Return the (X, Y) coordinate for the center point of the cell that contains the specified text.  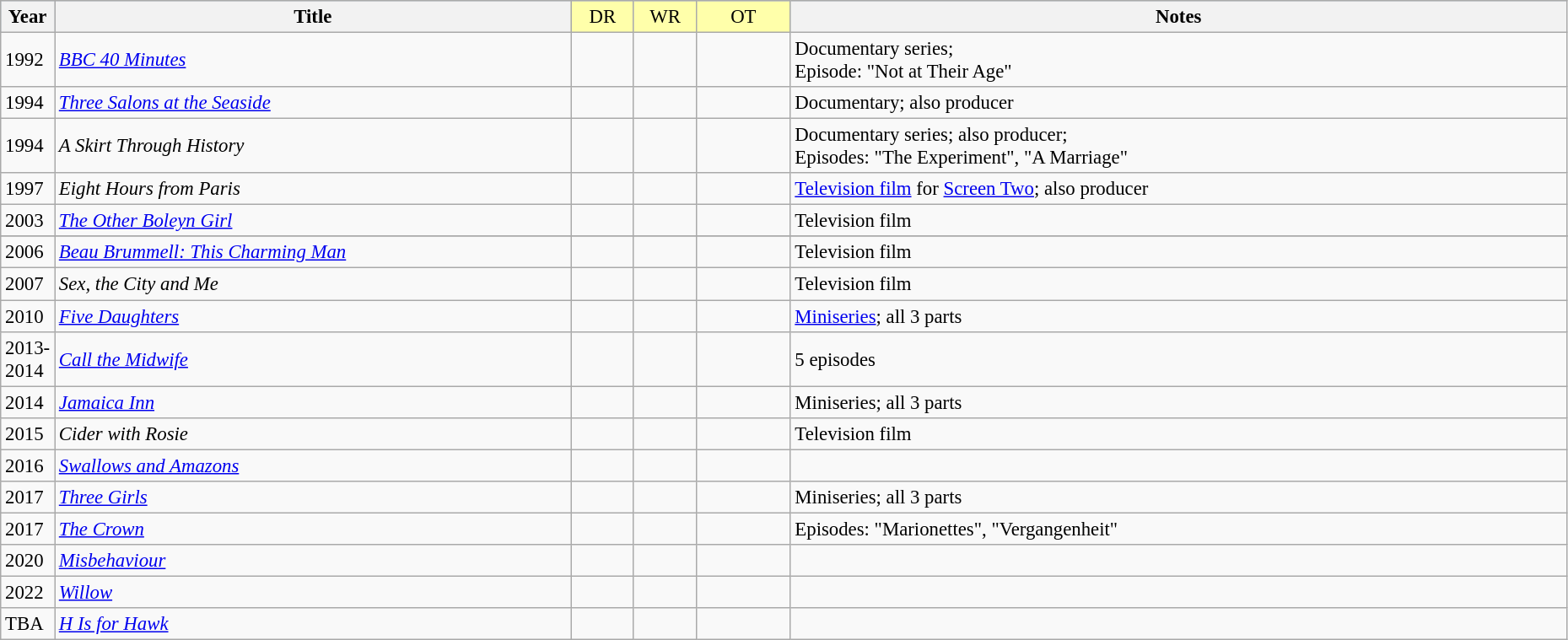
Call the Midwife (312, 359)
2014 (28, 402)
Television film for Screen Two; also producer (1178, 189)
Beau Brummell: This Charming Man (312, 252)
Three Girls (312, 497)
Episodes: "Marionettes", "Vergangenheit" (1178, 529)
OT (744, 17)
2022 (28, 592)
2016 (28, 465)
Sex, the City and Me (312, 284)
Eight Hours from Paris (312, 189)
The Crown (312, 529)
Cider with Rosie (312, 433)
1997 (28, 189)
2020 (28, 561)
2003 (28, 221)
WR (665, 17)
2007 (28, 284)
Notes (1178, 17)
TBA (28, 624)
2010 (28, 316)
BBC 40 Minutes (312, 61)
Three Salons at the Seaside (312, 103)
Documentary; also producer (1178, 103)
2006 (28, 252)
The Other Boleyn Girl (312, 221)
Documentary series; also producer; Episodes: "The Experiment", "A Marriage" (1178, 147)
Year (28, 17)
2013-2014 (28, 359)
H Is for Hawk (312, 624)
Willow (312, 592)
Misbehaviour (312, 561)
Title (312, 17)
Documentary series; Episode: "Not at Their Age" (1178, 61)
Five Daughters (312, 316)
Jamaica Inn (312, 402)
2015 (28, 433)
5 episodes (1178, 359)
DR (602, 17)
Swallows and Amazons (312, 465)
A Skirt Through History (312, 147)
1992 (28, 61)
